Pinpoint the cell where the given text exists, returning its (X, Y) midpoint coordinate. 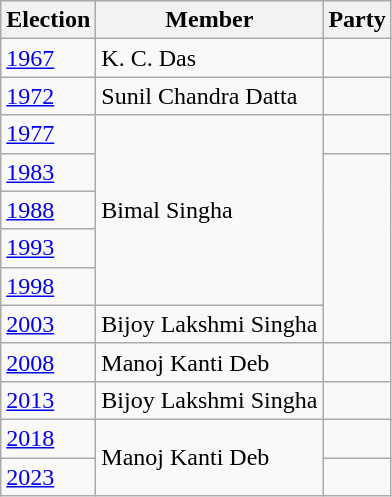
2013 (48, 400)
1983 (48, 172)
1967 (48, 58)
2003 (48, 324)
1993 (48, 248)
K. C. Das (210, 58)
Member (210, 20)
2018 (48, 438)
2008 (48, 362)
1998 (48, 286)
2023 (48, 477)
1988 (48, 210)
Party (357, 20)
1972 (48, 96)
Election (48, 20)
1977 (48, 134)
Bimal Singha (210, 210)
Sunil Chandra Datta (210, 96)
